Return the (x, y) coordinate for the center point of the cell that contains the specified text.  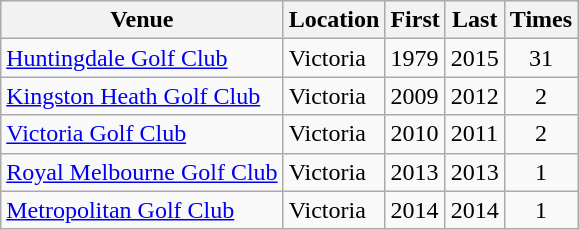
Location (334, 20)
Venue (142, 20)
2009 (415, 96)
Victoria Golf Club (142, 134)
Metropolitan Golf Club (142, 210)
Times (540, 20)
2010 (415, 134)
First (415, 20)
1979 (415, 58)
2012 (474, 96)
2015 (474, 58)
2011 (474, 134)
Kingston Heath Golf Club (142, 96)
31 (540, 58)
Last (474, 20)
Royal Melbourne Golf Club (142, 172)
Huntingdale Golf Club (142, 58)
